Extract the (x, y) coordinate from the center of the cell holding the provided text.  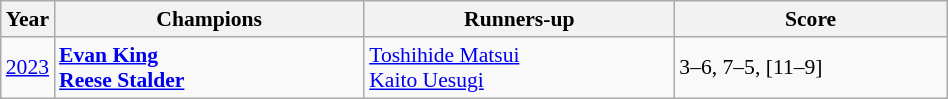
Evan King Reese Stalder (209, 68)
2023 (28, 68)
Year (28, 19)
Score (810, 19)
Runners-up (519, 19)
Champions (209, 19)
3–6, 7–5, [11–9] (810, 68)
Toshihide Matsui Kaito Uesugi (519, 68)
